For the text-containing cell, return its midpoint in [x, y] coordinate format. 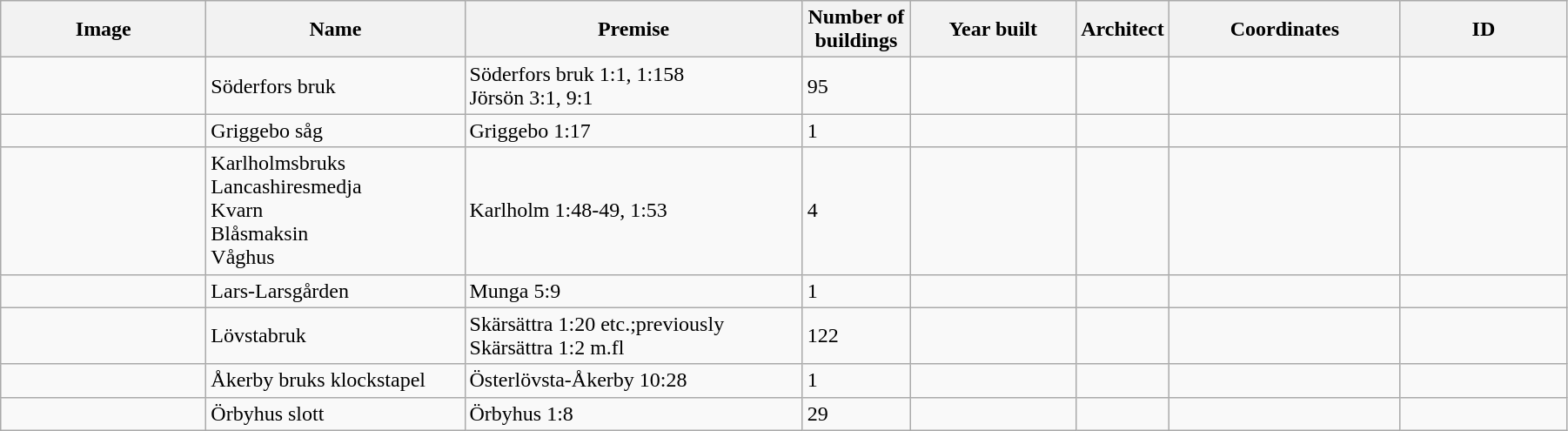
Söderfors bruk 1:1, 1:158Jörsön 3:1, 9:1 [633, 85]
4 [856, 211]
ID [1483, 30]
Lövstabruk [336, 336]
Griggebo 1:17 [633, 131]
Griggebo såg [336, 131]
Munga 5:9 [633, 291]
Coordinates [1284, 30]
Year built [994, 30]
Premise [633, 30]
Name [336, 30]
Söderfors bruk [336, 85]
Österlövsta-Åkerby 10:28 [633, 380]
Karlholmsbruks LancashiresmedjaKvarnBlåsmaksinVåghus [336, 211]
Åkerby bruks klockstapel [336, 380]
Architect [1122, 30]
95 [856, 85]
Image [104, 30]
Skärsättra 1:20 etc.;previously Skärsättra 1:2 m.fl [633, 336]
Number ofbuildings [856, 30]
Karlholm 1:48-49, 1:53 [633, 211]
Örbyhus slott [336, 414]
29 [856, 414]
122 [856, 336]
Lars-Larsgården [336, 291]
Örbyhus 1:8 [633, 414]
